Search for the cell housing the specified text and yield its (X, Y) center coordinate. 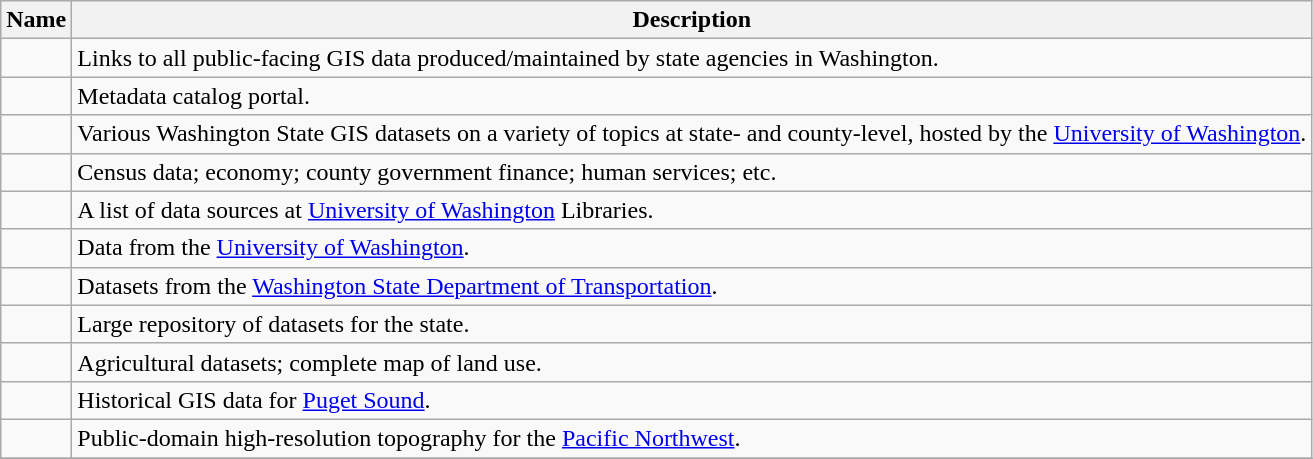
Large repository of datasets for the state. (692, 324)
Historical GIS data for Puget Sound. (692, 400)
Datasets from the Washington State Department of Transportation. (692, 286)
Links to all public-facing GIS data produced/maintained by state agencies in Washington. (692, 58)
Metadata catalog portal. (692, 96)
Description (692, 20)
Data from the University of Washington. (692, 248)
Various Washington State GIS datasets on a variety of topics at state- and county-level, hosted by the University of Washington. (692, 134)
Census data; economy; county government finance; human services; etc. (692, 172)
Public-domain high-resolution topography for the Pacific Northwest. (692, 438)
Name (36, 20)
Agricultural datasets; complete map of land use. (692, 362)
A list of data sources at University of Washington Libraries. (692, 210)
